Capture the cell that displays the provided text and extract its (X, Y) central coordinate. 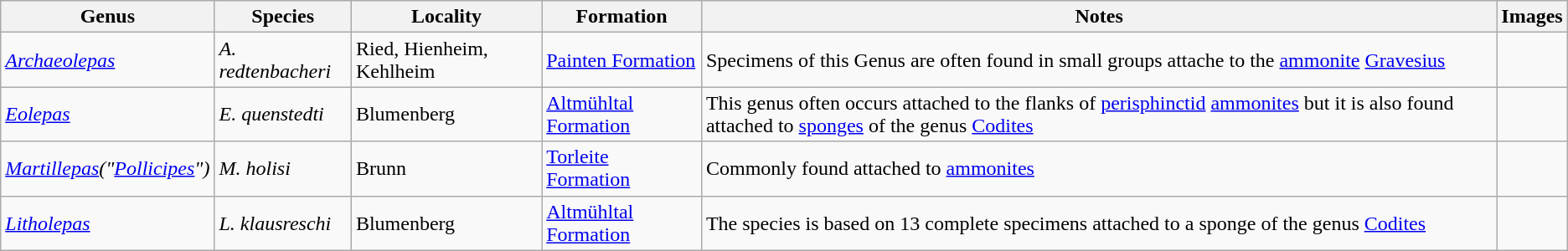
Formation (622, 17)
M. holisi (283, 169)
E. quenstedti (283, 114)
Notes (1099, 17)
The species is based on 13 complete specimens attached to a sponge of the genus Codites (1099, 223)
Litholepas (107, 223)
This genus often occurs attached to the flanks of perisphinctid ammonites but it is also found attached to sponges of the genus Codites (1099, 114)
Brunn (446, 169)
Painten Formation (622, 60)
Specimens of this Genus are often found in small groups attache to the ammonite Gravesius (1099, 60)
Images (1532, 17)
Eolepas (107, 114)
Genus (107, 17)
A. redtenbacheri (283, 60)
L. klausreschi (283, 223)
Torleite Formation (622, 169)
Species (283, 17)
Locality (446, 17)
Martillepas("Pollicipes") (107, 169)
Commonly found attached to ammonites (1099, 169)
Archaeolepas (107, 60)
Ried, Hienheim, Kehlheim (446, 60)
